Detect which cell encompasses the target text, then output its [X, Y] center coordinate. 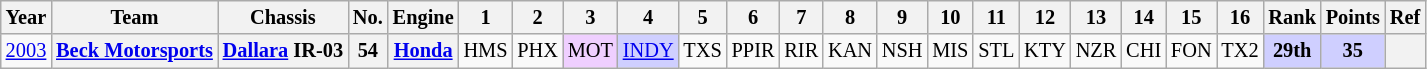
2 [537, 17]
Honda [424, 51]
Beck Motorsports [134, 51]
16 [1240, 17]
11 [996, 17]
HMS [486, 51]
Dallara IR-03 [283, 51]
7 [801, 17]
5 [702, 17]
STL [996, 51]
10 [950, 17]
Chassis [283, 17]
NSH [902, 51]
FON [1191, 51]
PHX [537, 51]
Rank [1292, 17]
12 [1045, 17]
TXS [702, 51]
Team [134, 17]
4 [648, 17]
No. [368, 17]
KAN [850, 51]
35 [1353, 51]
PPIR [754, 51]
CHI [1144, 51]
KTY [1045, 51]
MOT [590, 51]
NZR [1096, 51]
RIR [801, 51]
MIS [950, 51]
INDY [648, 51]
13 [1096, 17]
Points [1353, 17]
2003 [26, 51]
9 [902, 17]
54 [368, 51]
Year [26, 17]
15 [1191, 17]
Ref [1405, 17]
6 [754, 17]
TX2 [1240, 51]
29th [1292, 51]
14 [1144, 17]
3 [590, 17]
1 [486, 17]
8 [850, 17]
Engine [424, 17]
